Detect which cell encompasses the target text, then output its [X, Y] center coordinate. 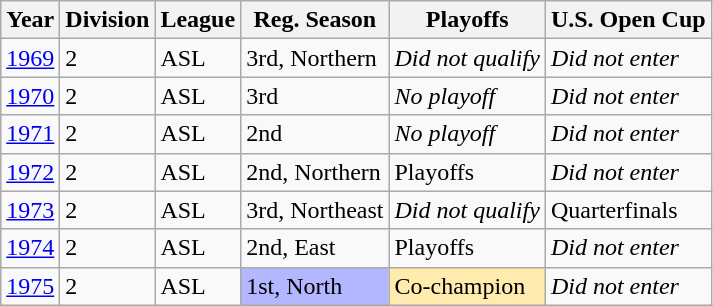
U.S. Open Cup [628, 20]
1969 [30, 58]
1975 [30, 286]
Quarterfinals [628, 210]
Co-champion [467, 286]
1st, North [315, 286]
League [198, 20]
3rd, Northern [315, 58]
1972 [30, 172]
Reg. Season [315, 20]
1973 [30, 210]
3rd [315, 96]
2nd [315, 134]
1970 [30, 96]
Division [108, 20]
2nd, Northern [315, 172]
2nd, East [315, 248]
3rd, Northeast [315, 210]
1971 [30, 134]
Year [30, 20]
1974 [30, 248]
